Detect which cell encompasses the target text, then output its [x, y] center coordinate. 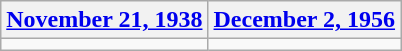
December 2, 1956 [304, 20]
November 21, 1938 [104, 20]
